Extract the [x, y] coordinate from the center of the cell holding the provided text.  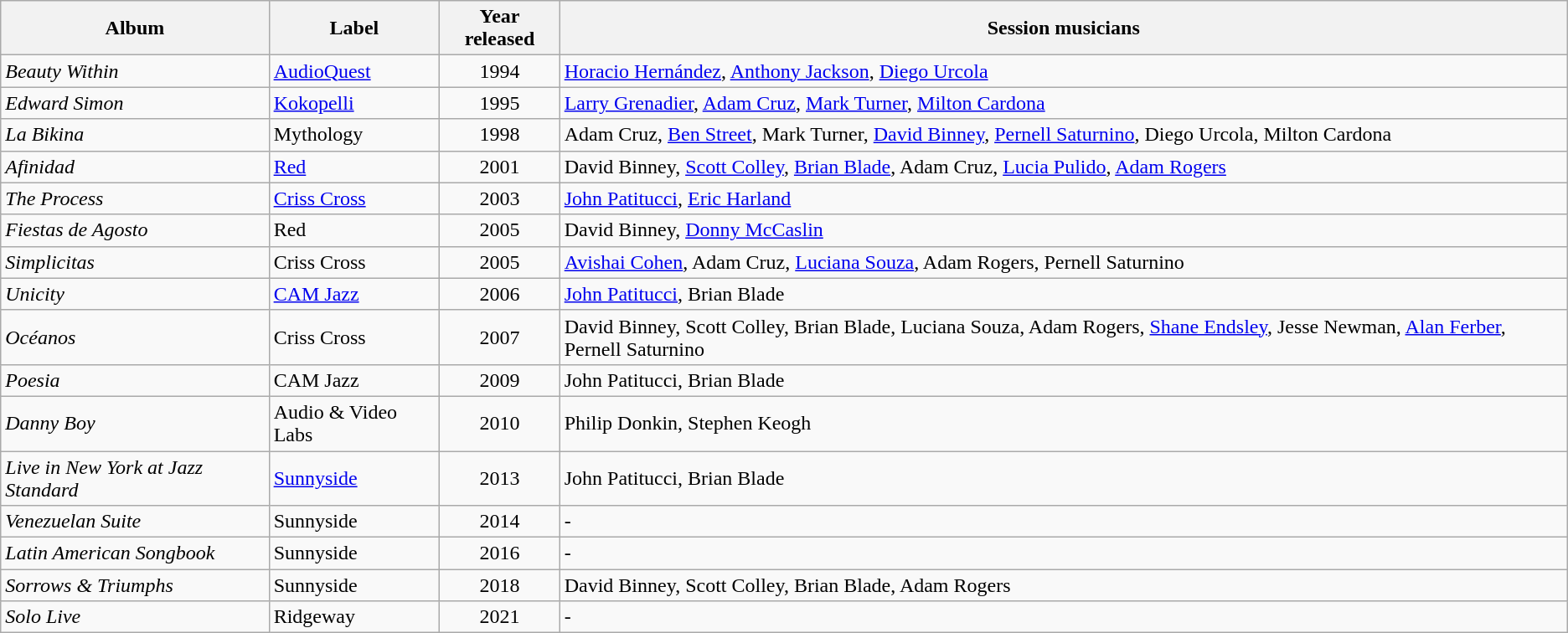
2006 [499, 294]
Kokopelli [354, 103]
2013 [499, 477]
Philip Donkin, Stephen Keogh [1064, 424]
2003 [499, 198]
AudioQuest [354, 71]
Unicity [135, 294]
Mythology [354, 135]
Horacio Hernández, Anthony Jackson, Diego Urcola [1064, 71]
David Binney, Scott Colley, Brian Blade, Adam Rogers [1064, 585]
Fiestas de Agosto [135, 230]
Simplicitas [135, 262]
Avishai Cohen, Adam Cruz, Luciana Souza, Adam Rogers, Pernell Saturnino [1064, 262]
Ridgeway [354, 617]
Beauty Within [135, 71]
La Bikina [135, 135]
Venezuelan Suite [135, 522]
Audio & Video Labs [354, 424]
1994 [499, 71]
Year released [499, 28]
Session musicians [1064, 28]
Océanos [135, 337]
2016 [499, 553]
Adam Cruz, Ben Street, Mark Turner, David Binney, Pernell Saturnino, Diego Urcola, Milton Cardona [1064, 135]
2018 [499, 585]
Label [354, 28]
Album [135, 28]
2021 [499, 617]
Larry Grenadier, Adam Cruz, Mark Turner, Milton Cardona [1064, 103]
1998 [499, 135]
John Patitucci, Eric Harland [1064, 198]
Sorrows & Triumphs [135, 585]
2010 [499, 424]
2009 [499, 380]
Afinidad [135, 167]
David Binney, Scott Colley, Brian Blade, Adam Cruz, Lucia Pulido, Adam Rogers [1064, 167]
The Process [135, 198]
David Binney, Donny McCaslin [1064, 230]
David Binney, Scott Colley, Brian Blade, Luciana Souza, Adam Rogers, Shane Endsley, Jesse Newman, Alan Ferber, Pernell Saturnino [1064, 337]
2001 [499, 167]
Poesia [135, 380]
2014 [499, 522]
Solo Live [135, 617]
Live in New York at Jazz Standard [135, 477]
2007 [499, 337]
Latin American Songbook [135, 553]
Danny Boy [135, 424]
1995 [499, 103]
Edward Simon [135, 103]
